Scan for the cell matching the given text and deliver its [X, Y] coordinate at center. 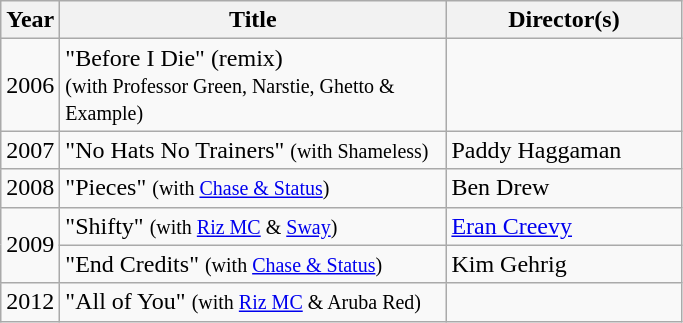
Title [253, 20]
2009 [30, 245]
"All of You" (with Riz MC & Aruba Red) [253, 302]
"No Hats No Trainers" (with Shameless) [253, 150]
Eran Creevy [564, 226]
2012 [30, 302]
Director(s) [564, 20]
"Before I Die" (remix)(with Professor Green, Narstie, Ghetto & Example) [253, 85]
"End Credits" (with Chase & Status) [253, 264]
Year [30, 20]
2007 [30, 150]
Ben Drew [564, 188]
2008 [30, 188]
"Pieces" (with Chase & Status) [253, 188]
Kim Gehrig [564, 264]
Paddy Haggaman [564, 150]
"Shifty" (with Riz MC & Sway) [253, 226]
2006 [30, 85]
